Detect which cell encompasses the target text, then output its [X, Y] center coordinate. 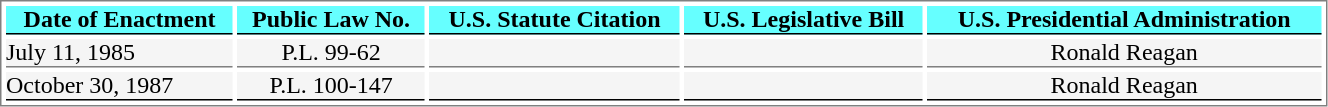
Public Law No. [332, 20]
July 11, 1985 [120, 53]
P.L. 100-147 [332, 86]
U.S. Statute Citation [554, 20]
U.S. Presidential Administration [1124, 20]
October 30, 1987 [120, 86]
Date of Enactment [120, 20]
U.S. Legislative Bill [803, 20]
P.L. 99-62 [332, 53]
